Detect which cell encompasses the target text, then output its [x, y] center coordinate. 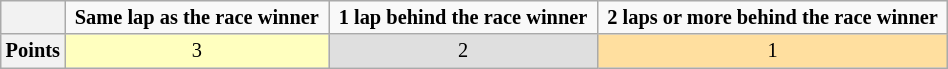
Points [33, 51]
2 laps or more behind the race winner [772, 17]
1 lap behind the race winner [464, 17]
3 [197, 51]
1 [772, 51]
Same lap as the race winner [197, 17]
2 [464, 51]
